Detect which cell encompasses the target text, then output its (x, y) center coordinate. 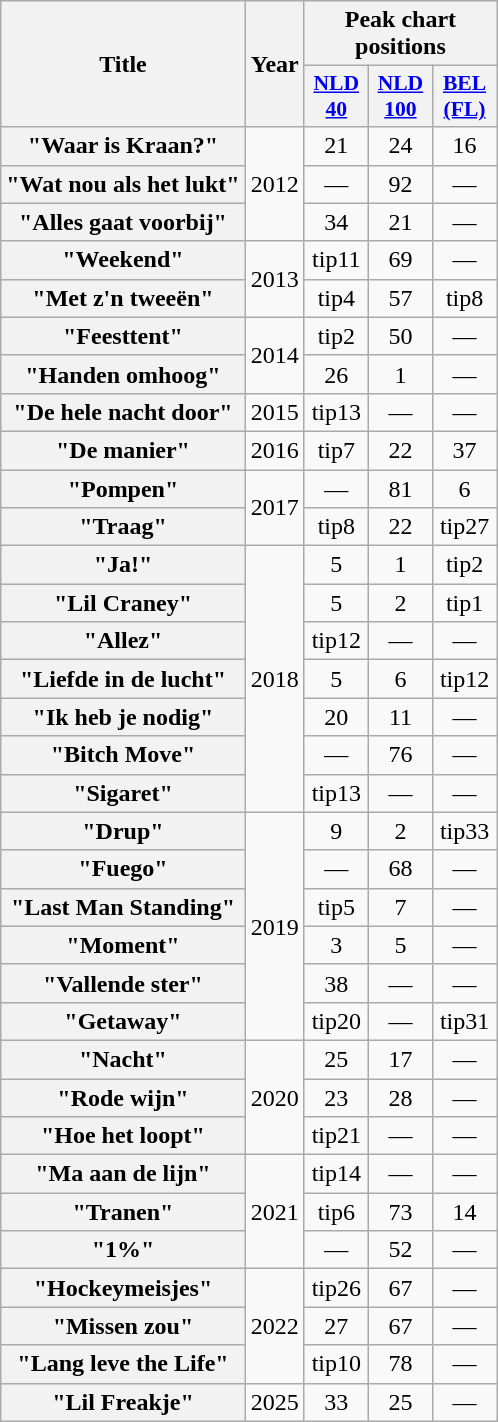
"Ja!" (123, 565)
BEL(FL) (464, 96)
9 (336, 831)
2017 (274, 508)
"Rode wijn" (123, 1097)
34 (336, 222)
"Tranen" (123, 1212)
33 (336, 1402)
50 (400, 336)
"Ik heb je nodig" (123, 717)
"Hoe het loopt" (123, 1136)
3 (336, 945)
2020 (274, 1097)
"Weekend" (123, 260)
52 (400, 1250)
NLD100 (400, 96)
NLD40 (336, 96)
2015 (274, 412)
16 (464, 146)
81 (400, 489)
"Wat nou als het lukt" (123, 184)
tip27 (464, 527)
"Allez" (123, 641)
14 (464, 1212)
tip7 (336, 450)
20 (336, 717)
"1%" (123, 1250)
2012 (274, 184)
"Ma aan de lijn" (123, 1174)
tip10 (336, 1364)
"Pompen" (123, 489)
24 (400, 146)
"Drup" (123, 831)
7 (400, 907)
57 (400, 298)
"Traag" (123, 527)
38 (336, 983)
"De hele nacht door" (123, 412)
tip1 (464, 603)
tip21 (336, 1136)
"Feesttent" (123, 336)
2014 (274, 355)
"Bitch Move" (123, 755)
"Lil Craney" (123, 603)
"Getaway" (123, 1021)
17 (400, 1059)
2013 (274, 279)
2025 (274, 1402)
"Waar is Kraan?" (123, 146)
tip26 (336, 1288)
Title (123, 64)
"Nacht" (123, 1059)
26 (336, 374)
tip6 (336, 1212)
11 (400, 717)
"Alles gaat voorbij" (123, 222)
"De manier" (123, 450)
73 (400, 1212)
"Met z'n tweeën" (123, 298)
Year (274, 64)
78 (400, 1364)
tip5 (336, 907)
"Fuego" (123, 869)
2018 (274, 679)
76 (400, 755)
69 (400, 260)
"Moment" (123, 945)
2019 (274, 926)
"Vallende ster" (123, 983)
"Last Man Standing" (123, 907)
tip11 (336, 260)
28 (400, 1097)
tip33 (464, 831)
2021 (274, 1212)
37 (464, 450)
2022 (274, 1326)
27 (336, 1326)
tip31 (464, 1021)
tip4 (336, 298)
"Hockeymeisjes" (123, 1288)
tip14 (336, 1174)
"Lang leve the Life" (123, 1364)
"Lil Freakje" (123, 1402)
"Handen omhoog" (123, 374)
Peak chart positions (400, 34)
23 (336, 1097)
92 (400, 184)
"Sigaret" (123, 793)
2016 (274, 450)
"Liefde in de lucht" (123, 679)
"Missen zou" (123, 1326)
68 (400, 869)
tip20 (336, 1021)
